Extract the [x, y] coordinate from the center of the cell holding the provided text.  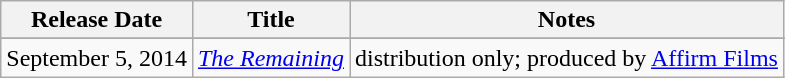
Release Date [97, 20]
The Remaining [270, 58]
distribution only; produced by Affirm Films [567, 58]
Notes [567, 20]
September 5, 2014 [97, 58]
Title [270, 20]
